Detect which cell encompasses the target text, then output its [X, Y] center coordinate. 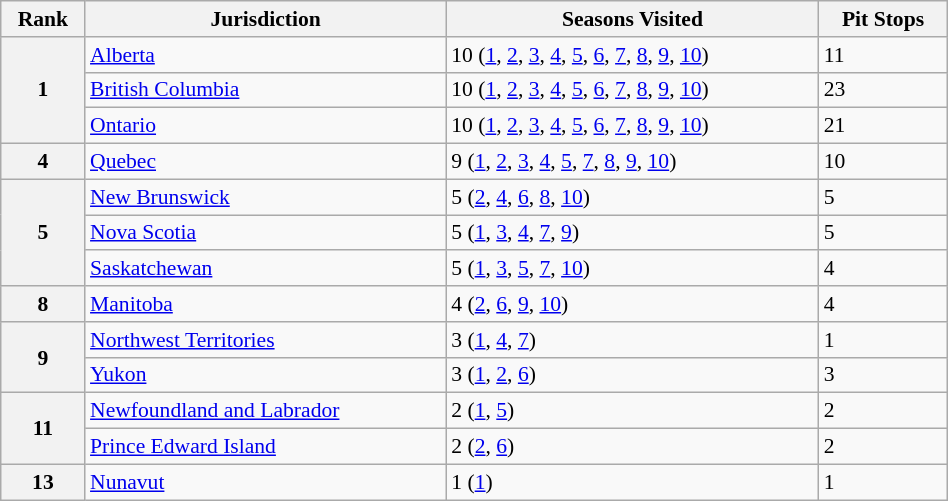
1 (1) [632, 482]
13 [43, 482]
Manitoba [266, 304]
9 [43, 358]
3 (1, 2, 6) [632, 375]
Nova Scotia [266, 233]
Nunavut [266, 482]
Northwest Territories [266, 340]
21 [884, 126]
Jurisdiction [266, 19]
Alberta [266, 55]
2 (2, 6) [632, 447]
Newfoundland and Labrador [266, 411]
5 (1, 3, 5, 7, 10) [632, 269]
Saskatchewan [266, 269]
Rank [43, 19]
2 (1, 5) [632, 411]
Prince Edward Island [266, 447]
3 [884, 375]
5 (1, 3, 4, 7, 9) [632, 233]
3 (1, 4, 7) [632, 340]
British Columbia [266, 90]
Pit Stops [884, 19]
Seasons Visited [632, 19]
Quebec [266, 162]
23 [884, 90]
New Brunswick [266, 197]
10 [884, 162]
5 (2, 4, 6, 8, 10) [632, 197]
Yukon [266, 375]
9 (1, 2, 3, 4, 5, 7, 8, 9, 10) [632, 162]
Ontario [266, 126]
4 (2, 6, 9, 10) [632, 304]
8 [43, 304]
